Locate the cell with the specified text and output its (X, Y) center coordinate. 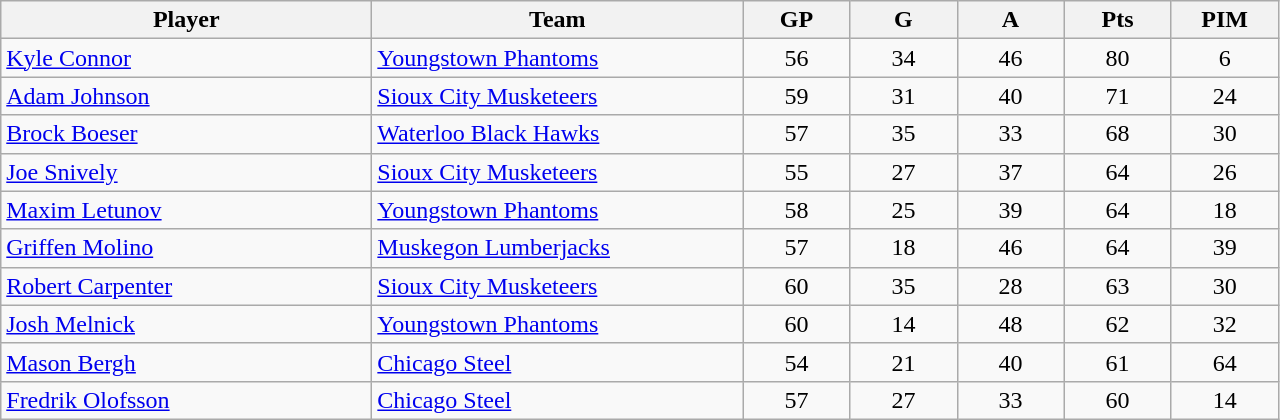
24 (1224, 96)
34 (904, 58)
Team (558, 20)
Josh Melnick (186, 324)
Joe Snively (186, 172)
GP (796, 20)
Player (186, 20)
59 (796, 96)
62 (1118, 324)
55 (796, 172)
G (904, 20)
32 (1224, 324)
Waterloo Black Hawks (558, 134)
Mason Bergh (186, 362)
PIM (1224, 20)
Robert Carpenter (186, 286)
71 (1118, 96)
61 (1118, 362)
63 (1118, 286)
Brock Boeser (186, 134)
80 (1118, 58)
48 (1010, 324)
26 (1224, 172)
Maxim Letunov (186, 210)
6 (1224, 58)
28 (1010, 286)
Muskegon Lumberjacks (558, 248)
68 (1118, 134)
25 (904, 210)
37 (1010, 172)
Fredrik Olofsson (186, 400)
A (1010, 20)
31 (904, 96)
54 (796, 362)
Adam Johnson (186, 96)
56 (796, 58)
Pts (1118, 20)
Kyle Connor (186, 58)
Griffen Molino (186, 248)
21 (904, 362)
58 (796, 210)
